From the cell containing the given text, extract its center point as (X, Y) coordinate. 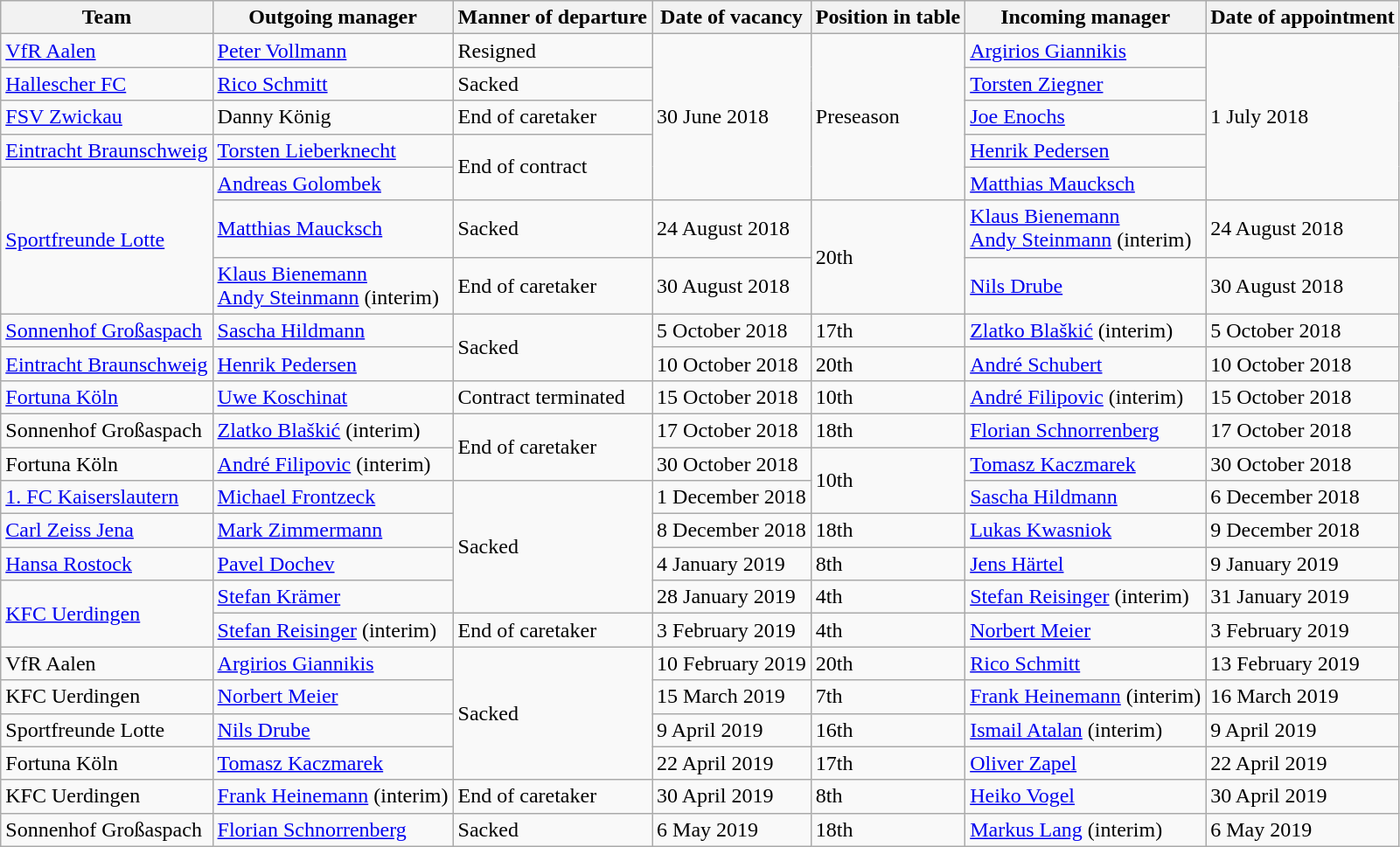
Position in table (888, 17)
6 December 2018 (1303, 497)
Andreas Golombek (332, 184)
Hallescher FC (107, 84)
Oliver Zapel (1086, 763)
Jens Härtel (1086, 564)
André Schubert (1086, 364)
Contract terminated (553, 397)
Carl Zeiss Jena (107, 531)
Manner of departure (553, 17)
Stefan Krämer (332, 597)
End of contract (553, 167)
16 March 2019 (1303, 697)
FSV Zwickau (107, 117)
30 June 2018 (732, 117)
9 December 2018 (1303, 531)
1 July 2018 (1303, 117)
Joe Enochs (1086, 117)
Team (107, 17)
Peter Vollmann (332, 51)
Incoming manager (1086, 17)
1 December 2018 (732, 497)
9 January 2019 (1303, 564)
Ismail Atalan (interim) (1086, 730)
Pavel Dochev (332, 564)
7th (888, 697)
Hansa Rostock (107, 564)
Uwe Koschinat (332, 397)
Torsten Lieberknecht (332, 150)
10 February 2019 (732, 663)
1. FC Kaiserslautern (107, 497)
Lukas Kwasniok (1086, 531)
Markus Lang (interim) (1086, 830)
Resigned (553, 51)
Preseason (888, 117)
Mark Zimmermann (332, 531)
Torsten Ziegner (1086, 84)
Date of appointment (1303, 17)
4 January 2019 (732, 564)
8 December 2018 (732, 531)
Michael Frontzeck (332, 497)
15 March 2019 (732, 697)
13 February 2019 (1303, 663)
Date of vacancy (732, 17)
Outgoing manager (332, 17)
31 January 2019 (1303, 597)
Heiko Vogel (1086, 796)
28 January 2019 (732, 597)
16th (888, 730)
Danny König (332, 117)
